Search for the cell housing the specified text and yield its [X, Y] center coordinate. 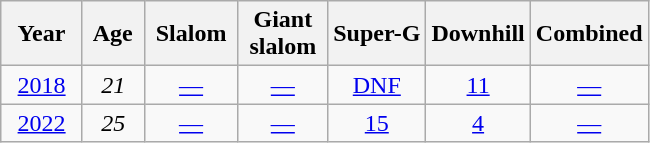
Age [113, 34]
Year [42, 34]
4 [478, 123]
25 [113, 123]
21 [113, 85]
Combined [589, 34]
DNF [377, 85]
2022 [42, 123]
Giant slalom [283, 34]
Slalom [191, 34]
15 [377, 123]
11 [478, 85]
2018 [42, 85]
Super-G [377, 34]
Downhill [478, 34]
